Search for the cell housing the specified text and yield its (X, Y) center coordinate. 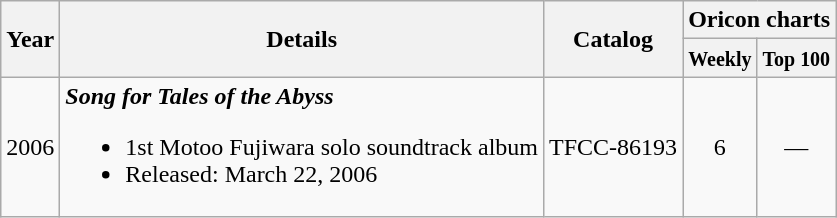
Song for Tales of the Abyss1st Motoo Fujiwara solo soundtrack albumReleased: March 22, 2006 (302, 147)
Top 100 (796, 58)
2006 (30, 147)
6 (720, 147)
Year (30, 39)
Details (302, 39)
— (796, 147)
Oricon charts (760, 20)
TFCC-86193 (614, 147)
Catalog (614, 39)
Weekly (720, 58)
